Locate the cell with the specified text and output its (X, Y) center coordinate. 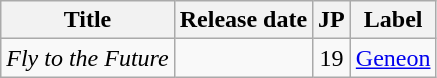
Fly to the Future (88, 58)
JP (332, 20)
Release date (243, 20)
Label (393, 20)
Geneon (393, 58)
19 (332, 58)
Title (88, 20)
